For the text-containing cell, return its midpoint in (x, y) coordinate format. 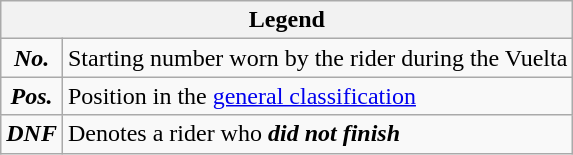
Position in the general classification (317, 96)
No. (32, 58)
DNF (32, 134)
Denotes a rider who did not finish (317, 134)
Pos. (32, 96)
Legend (287, 20)
Starting number worn by the rider during the Vuelta (317, 58)
